Find where the given text appears and provide that cell's center as [x, y] coordinate. 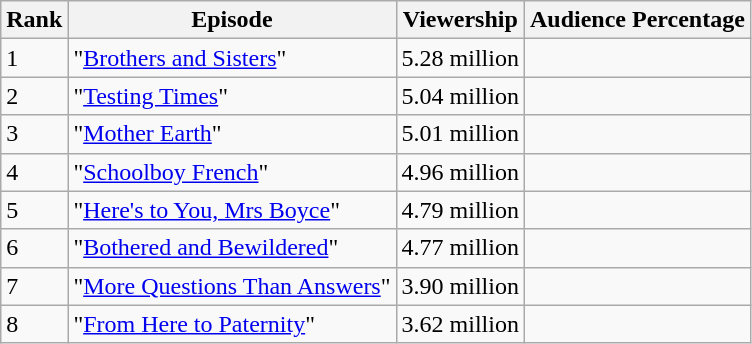
"Here's to You, Mrs Boyce" [232, 210]
"Brothers and Sisters" [232, 58]
5.04 million [460, 96]
"More Questions Than Answers" [232, 286]
4.79 million [460, 210]
Episode [232, 20]
4.77 million [460, 248]
4 [34, 172]
Viewership [460, 20]
"Mother Earth" [232, 134]
Audience Percentage [637, 20]
"From Here to Paternity" [232, 324]
1 [34, 58]
3 [34, 134]
5.01 million [460, 134]
"Testing Times" [232, 96]
5 [34, 210]
6 [34, 248]
8 [34, 324]
5.28 million [460, 58]
2 [34, 96]
"Schoolboy French" [232, 172]
3.62 million [460, 324]
Rank [34, 20]
3.90 million [460, 286]
"Bothered and Bewildered" [232, 248]
4.96 million [460, 172]
7 [34, 286]
